Pinpoint the cell where the given text exists, returning its (X, Y) midpoint coordinate. 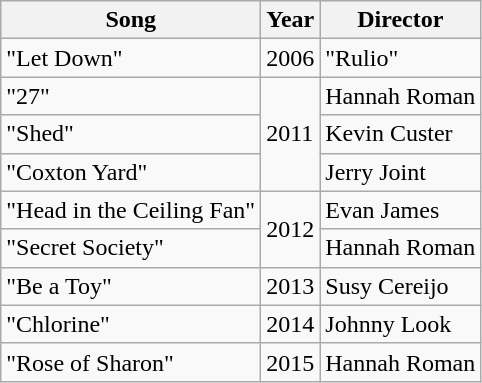
Jerry Joint (400, 172)
Director (400, 20)
2015 (290, 362)
2012 (290, 229)
"Be a Toy" (131, 286)
2006 (290, 58)
"Rulio" (400, 58)
"Secret Society" (131, 248)
Johnny Look (400, 324)
2011 (290, 134)
"Chlorine" (131, 324)
"Coxton Yard" (131, 172)
"Head in the Ceiling Fan" (131, 210)
Year (290, 20)
"Rose of Sharon" (131, 362)
Song (131, 20)
"Shed" (131, 134)
Kevin Custer (400, 134)
Evan James (400, 210)
2014 (290, 324)
2013 (290, 286)
Susy Cereijo (400, 286)
"27" (131, 96)
"Let Down" (131, 58)
